Scan for the cell matching the given text and deliver its (x, y) coordinate at center. 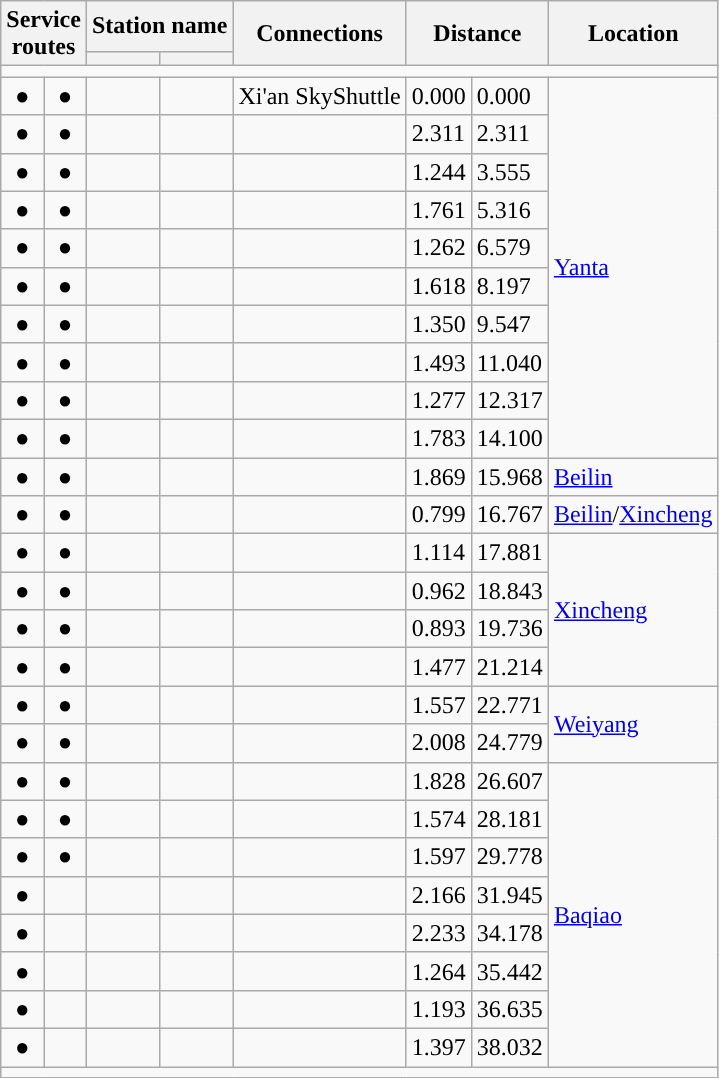
1.783 (438, 438)
6.579 (510, 248)
24.779 (510, 743)
0.962 (438, 591)
Connections (320, 34)
0.893 (438, 629)
Xincheng (633, 610)
1.493 (438, 362)
15.968 (510, 477)
Serviceroutes (44, 34)
1.477 (438, 667)
29.778 (510, 857)
1.244 (438, 172)
Beilin (633, 477)
17.881 (510, 553)
1.277 (438, 400)
Yanta (633, 268)
34.178 (510, 933)
38.032 (510, 1047)
5.316 (510, 210)
28.181 (510, 819)
1.350 (438, 324)
14.100 (510, 438)
8.197 (510, 286)
Baqiao (633, 914)
Location (633, 34)
2.233 (438, 933)
Station name (159, 26)
1.869 (438, 477)
1.262 (438, 248)
1.618 (438, 286)
18.843 (510, 591)
31.945 (510, 895)
3.555 (510, 172)
35.442 (510, 971)
2.008 (438, 743)
1.193 (438, 1009)
1.114 (438, 553)
Weiyang (633, 724)
16.767 (510, 515)
0.799 (438, 515)
2.166 (438, 895)
1.397 (438, 1047)
19.736 (510, 629)
36.635 (510, 1009)
1.264 (438, 971)
26.607 (510, 781)
1.574 (438, 819)
12.317 (510, 400)
9.547 (510, 324)
1.557 (438, 705)
Xi'an SkyShuttle (320, 96)
1.597 (438, 857)
21.214 (510, 667)
Distance (477, 34)
Beilin/Xincheng (633, 515)
11.040 (510, 362)
22.771 (510, 705)
1.761 (438, 210)
1.828 (438, 781)
